Identify which cell holds the provided text, then report its (x, y) central coordinate. 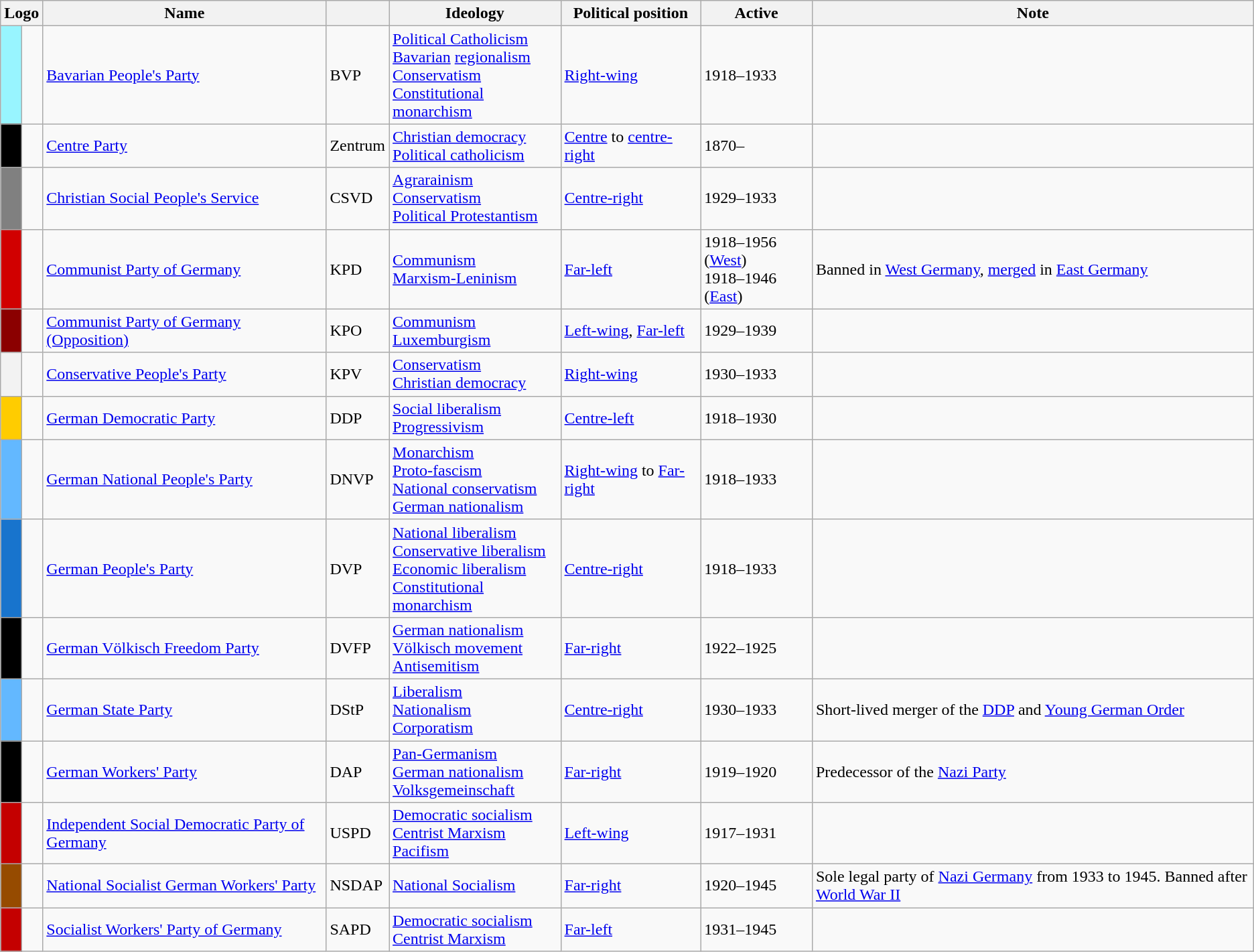
Name (185, 13)
Bavarian People's Party (185, 75)
Independent Social Democratic Party of Germany (185, 833)
1870– (757, 146)
Christian democracyPolitical catholicism (475, 146)
Sole legal party of Nazi Germany from 1933 to 1945. Banned after World War II (1033, 886)
SAPD (358, 930)
1922–1925 (757, 648)
National liberalismConservative liberalismEconomic liberalismConstitutional monarchism (475, 568)
Socialist Workers' Party of Germany (185, 930)
DAP (358, 772)
German Democratic Party (185, 418)
Social liberalismProgressivism (475, 418)
1931–1945 (757, 930)
Communist Party of Germany (Opposition) (185, 331)
German Völkisch Freedom Party (185, 648)
Left-wing, Far-left (631, 331)
1929–1933 (757, 198)
Centre to centre-right (631, 146)
1929–1939 (757, 331)
German Workers' Party (185, 772)
Short-lived merger of the DDP and Young German Order (1033, 709)
1920–1945 (757, 886)
German nationalismVölkisch movementAntisemitism (475, 648)
KPO (358, 331)
Banned in West Germany, merged in East Germany (1033, 269)
AgrarainismConservatismPolitical Protestantism (475, 198)
CommunismLuxemburgism (475, 331)
Communist Party of Germany (185, 269)
German People's Party (185, 568)
KPD (358, 269)
DNVP (358, 480)
1918–1930 (757, 418)
Note (1033, 13)
Centre Party (185, 146)
German National People's Party (185, 480)
NSDAP (358, 886)
1917–1931 (757, 833)
Democratic socialismCentrist Marxism (475, 930)
Zentrum (358, 146)
DVP (358, 568)
Centre-left (631, 418)
Pan-GermanismGerman nationalismVolksgemeinschaft (475, 772)
Left-wing (631, 833)
DStP (358, 709)
Democratic socialismCentrist MarxismPacifism (475, 833)
CommunismMarxism-Leninism (475, 269)
1918–1956 (West)1918–1946 (East) (757, 269)
Predecessor of the Nazi Party (1033, 772)
Ideology (475, 13)
MonarchismProto-fascismNational conservatismGerman nationalism (475, 480)
DVFP (358, 648)
DDP (358, 418)
KPV (358, 374)
BVP (358, 75)
LiberalismNationalismCorporatism (475, 709)
1919–1920 (757, 772)
Christian Social People's Service (185, 198)
National Socialist German Workers' Party (185, 886)
Conservative People's Party (185, 374)
Logo (21, 13)
German State Party (185, 709)
Political position (631, 13)
Right-wing to Far-right (631, 480)
USPD (358, 833)
ConservatismChristian democracy (475, 374)
National Socialism (475, 886)
Active (757, 13)
Political CatholicismBavarian regionalismConservatismConstitutional monarchism (475, 75)
CSVD (358, 198)
